Provide the (X, Y) coordinate of the cell's center where the given text is located.  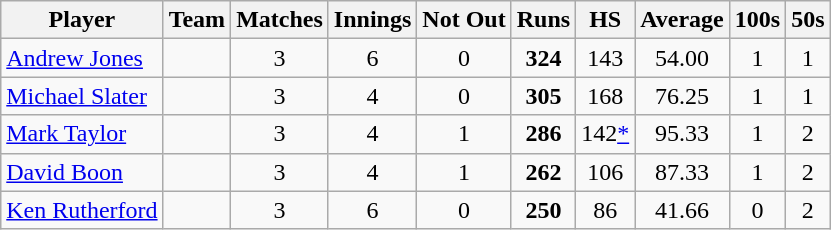
41.66 (682, 210)
76.25 (682, 96)
Michael Slater (82, 96)
Ken Rutherford (82, 210)
100s (757, 20)
86 (606, 210)
Andrew Jones (82, 58)
286 (543, 134)
Not Out (464, 20)
305 (543, 96)
168 (606, 96)
Average (682, 20)
Team (197, 20)
262 (543, 172)
50s (808, 20)
David Boon (82, 172)
Runs (543, 20)
143 (606, 58)
324 (543, 58)
142* (606, 134)
54.00 (682, 58)
Player (82, 20)
106 (606, 172)
Mark Taylor (82, 134)
95.33 (682, 134)
Matches (280, 20)
Innings (372, 20)
HS (606, 20)
250 (543, 210)
87.33 (682, 172)
